Provide the [X, Y] coordinate of the cell's center where the given text is located.  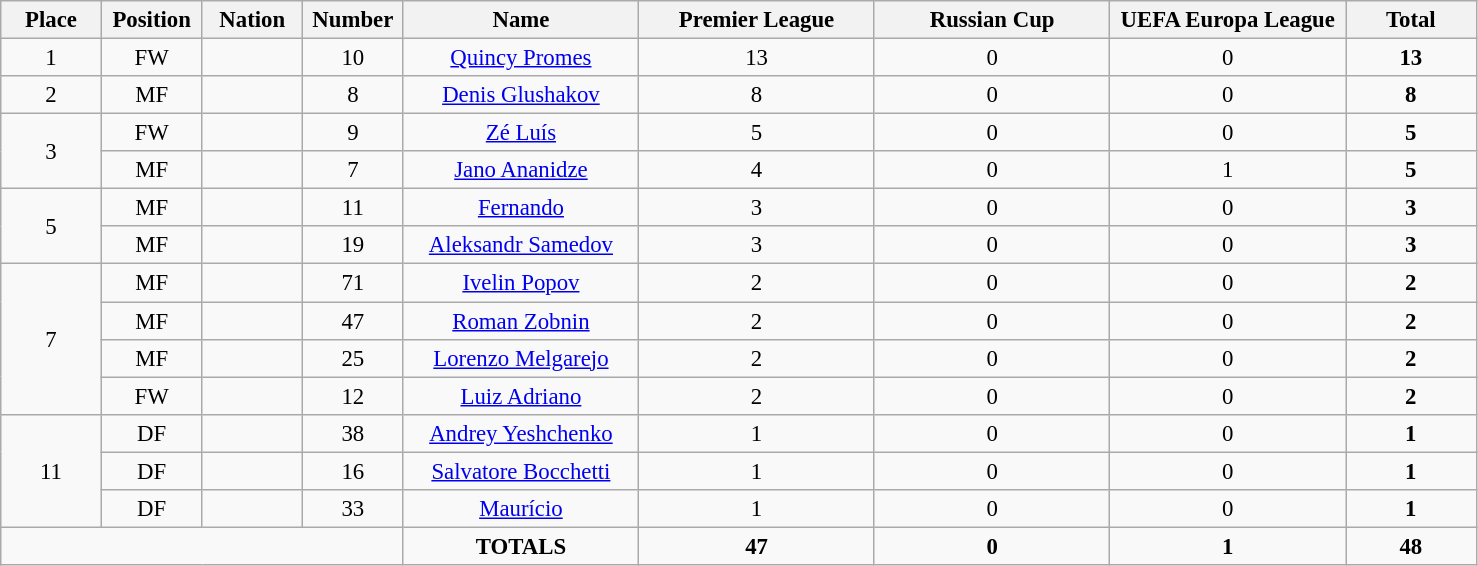
Aleksandr Samedov [521, 245]
Maurício [521, 509]
Quincy Promes [521, 58]
33 [354, 509]
16 [354, 471]
Zé Luís [521, 133]
Russian Cup [992, 20]
TOTALS [521, 546]
UEFA Europa League [1228, 20]
25 [354, 358]
Salvatore Bocchetti [521, 471]
Ivelin Popov [521, 283]
Nation [252, 20]
Roman Zobnin [521, 321]
Position [152, 20]
38 [354, 433]
12 [354, 396]
71 [354, 283]
Place [52, 20]
Andrey Yeshchenko [521, 433]
10 [354, 58]
Fernando [521, 208]
19 [354, 245]
Denis Glushakov [521, 95]
Lorenzo Melgarejo [521, 358]
4 [757, 170]
Number [354, 20]
9 [354, 133]
48 [1412, 546]
Name [521, 20]
Total [1412, 20]
Jano Ananidze [521, 170]
Premier League [757, 20]
Luiz Adriano [521, 396]
